For the text-containing cell, return its midpoint in (x, y) coordinate format. 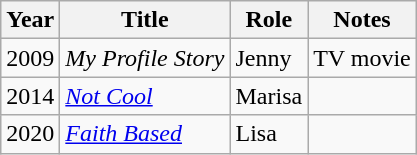
Notes (362, 20)
Title (145, 20)
2009 (30, 58)
Year (30, 20)
My Profile Story (145, 58)
2014 (30, 96)
Jenny (269, 58)
Lisa (269, 134)
Faith Based (145, 134)
Role (269, 20)
Not Cool (145, 96)
2020 (30, 134)
Marisa (269, 96)
TV movie (362, 58)
